Scan for the cell matching the given text and deliver its [x, y] coordinate at center. 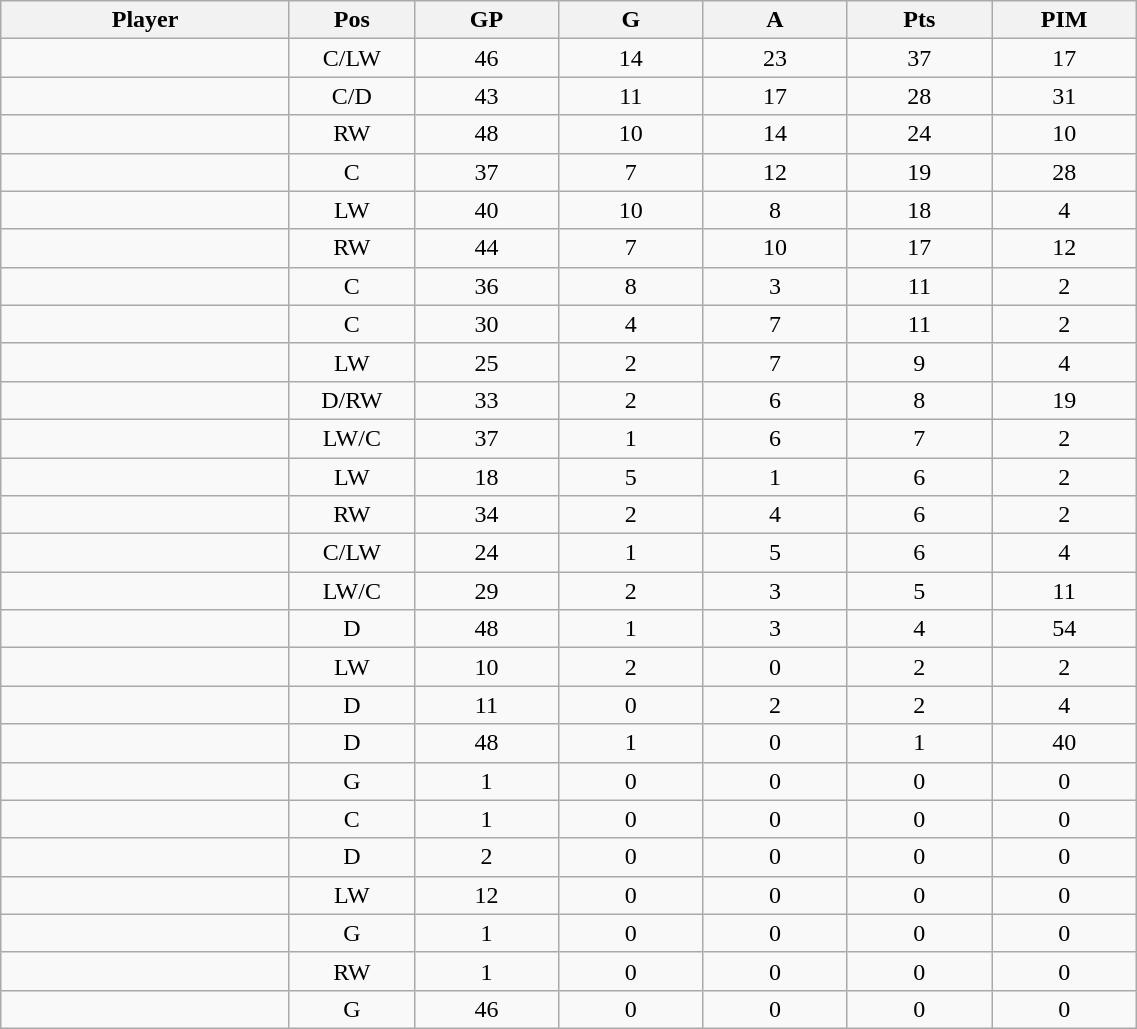
D/RW [352, 400]
GP [486, 20]
Player [146, 20]
54 [1064, 629]
34 [486, 515]
30 [486, 324]
A [775, 20]
23 [775, 58]
Pts [919, 20]
C/D [352, 96]
9 [919, 362]
31 [1064, 96]
33 [486, 400]
Pos [352, 20]
44 [486, 248]
PIM [1064, 20]
25 [486, 362]
43 [486, 96]
29 [486, 591]
36 [486, 286]
